Provide the (X, Y) coordinate of the cell's center where the given text is located.  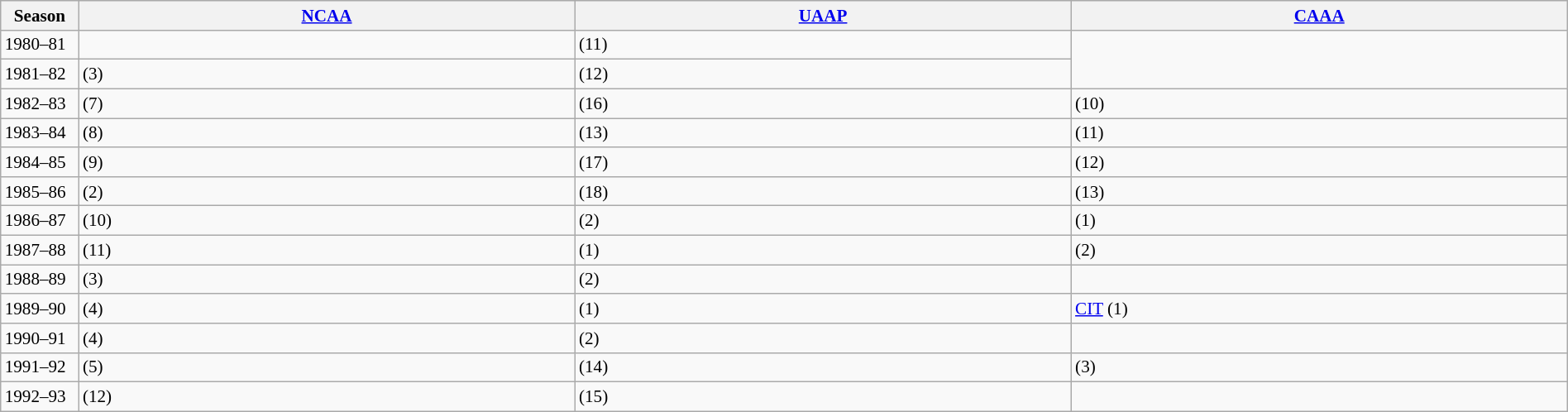
1992–93 (40, 397)
1986–87 (40, 220)
1983–84 (40, 132)
1991–92 (40, 367)
1984–85 (40, 162)
1985–86 (40, 190)
(16) (823, 103)
1987–88 (40, 250)
CIT (1) (1319, 308)
(9) (327, 162)
1982–83 (40, 103)
1980–81 (40, 45)
(8) (327, 132)
1988–89 (40, 280)
(17) (823, 162)
(7) (327, 103)
(5) (327, 367)
UAAP (823, 15)
1981–82 (40, 74)
CAAA (1319, 15)
NCAA (327, 15)
(18) (823, 190)
(14) (823, 367)
Season (40, 15)
1989–90 (40, 308)
1990–91 (40, 338)
(15) (823, 397)
